Capture the cell that displays the provided text and extract its (x, y) central coordinate. 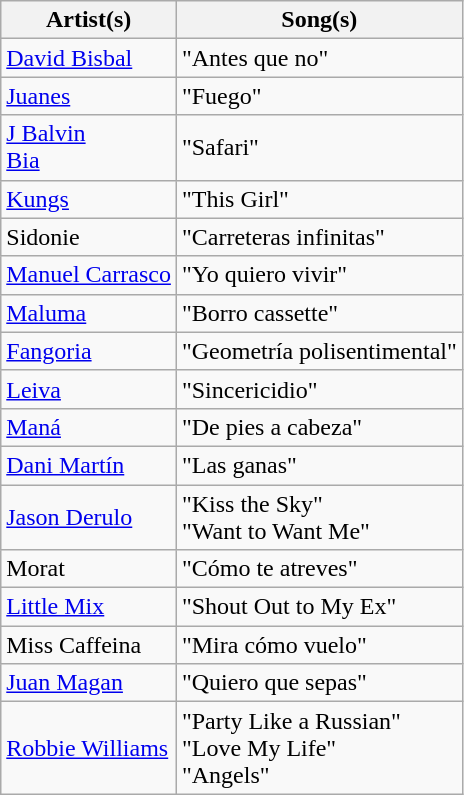
Maná (89, 427)
"Safari" (319, 148)
"Kiss the Sky""Want to Want Me" (319, 516)
Fangoria (89, 351)
Little Mix (89, 607)
"Cómo te atreves" (319, 569)
"This Girl" (319, 199)
Sidonie (89, 237)
"Shout Out to My Ex" (319, 607)
J BalvinBia (89, 148)
"Yo quiero vivir" (319, 275)
Leiva (89, 389)
Kungs (89, 199)
Juanes (89, 96)
Maluma (89, 313)
Miss Caffeina (89, 645)
Manuel Carrasco (89, 275)
Robbie Williams (89, 748)
David Bisbal (89, 58)
"Mira cómo vuelo" (319, 645)
"Las ganas" (319, 465)
Song(s) (319, 20)
Dani Martín (89, 465)
Morat (89, 569)
"Party Like a Russian""Love My Life""Angels" (319, 748)
"Carreteras infinitas" (319, 237)
"Antes que no" (319, 58)
"Geometría polisentimental" (319, 351)
Artist(s) (89, 20)
"Quiero que sepas" (319, 683)
"Borro cassette" (319, 313)
"Fuego" (319, 96)
"Sincericidio" (319, 389)
"De pies a cabeza" (319, 427)
Juan Magan (89, 683)
Jason Derulo (89, 516)
